Provide the (X, Y) coordinate of the cell's center where the given text is located.  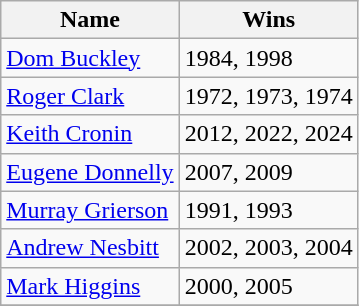
Andrew Nesbitt (90, 248)
2002, 2003, 2004 (268, 248)
Wins (268, 20)
Mark Higgins (90, 286)
1991, 1993 (268, 210)
Murray Grierson (90, 210)
Name (90, 20)
1972, 1973, 1974 (268, 96)
2000, 2005 (268, 286)
Keith Cronin (90, 134)
Roger Clark (90, 96)
2007, 2009 (268, 172)
2012, 2022, 2024 (268, 134)
1984, 1998 (268, 58)
Eugene Donnelly (90, 172)
Dom Buckley (90, 58)
